From the cell containing the given text, extract its center point as (X, Y) coordinate. 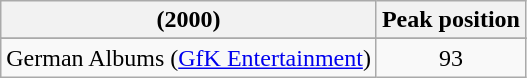
93 (450, 58)
(2000) (189, 20)
Peak position (450, 20)
German Albums (GfK Entertainment) (189, 58)
